Extract the [x, y] coordinate from the center of the cell holding the provided text.  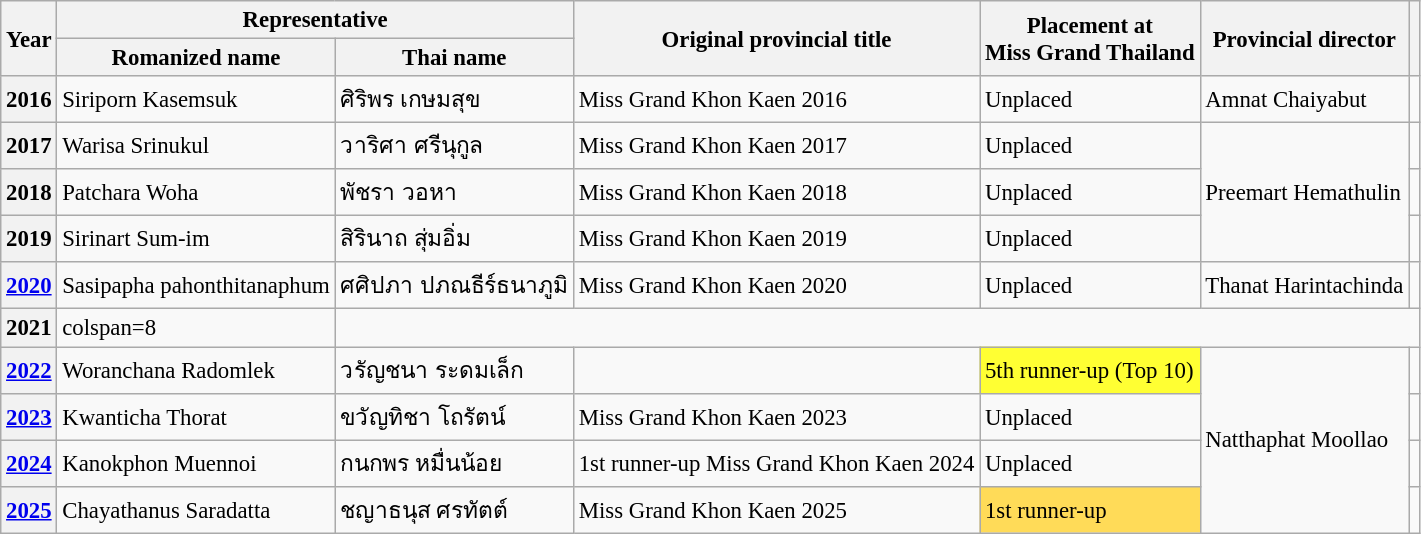
Preemart Hemathulin [1304, 193]
2018 [29, 192]
Sasipapha pahonthitanaphum [196, 286]
Siriporn Kasemsuk [196, 100]
Thai name [454, 58]
Romanized name [196, 58]
สิรินาถ สุ่มอิ่ม [454, 240]
Warisa Srinukul [196, 146]
Amnat Chaiyabut [1304, 100]
กนกพร หมื่นน้อย [454, 464]
2016 [29, 100]
Provincial director [1304, 38]
1st runner-up Miss Grand Khon Kaen 2024 [776, 464]
Representative [316, 20]
2023 [29, 416]
Sirinart Sum-im [196, 240]
Original provincial title [776, 38]
Chayathanus Saradatta [196, 510]
Miss Grand Khon Kaen 2023 [776, 416]
วาริศา ศรีนุกูล [454, 146]
Year [29, 38]
Placement atMiss Grand Thailand [1090, 38]
ศิริพร เกษมสุข [454, 100]
ขวัญทิชา โถรัตน์ [454, 416]
2020 [29, 286]
พัชรา วอหา [454, 192]
Miss Grand Khon Kaen 2019 [776, 240]
Kwanticha Thorat [196, 416]
2019 [29, 240]
Miss Grand Khon Kaen 2025 [776, 510]
2025 [29, 510]
Miss Grand Khon Kaen 2016 [776, 100]
2017 [29, 146]
Woranchana Radomlek [196, 370]
Miss Grand Khon Kaen 2018 [776, 192]
ชญาธนุส ศรทัตต์ [454, 510]
Miss Grand Khon Kaen 2020 [776, 286]
Miss Grand Khon Kaen 2017 [776, 146]
Natthaphat Moollao [1304, 440]
Thanat Harintachinda [1304, 286]
1st runner-up [1090, 510]
2022 [29, 370]
colspan=8 [196, 328]
2021 [29, 328]
วรัญชนา ระดมเล็ก [454, 370]
2024 [29, 464]
5th runner-up (Top 10) [1090, 370]
Patchara Woha [196, 192]
Kanokphon Muennoi [196, 464]
ศศิปภา ปภณธีร์ธนาภูมิ [454, 286]
